Output the [X, Y] coordinate of the center of the cell containing the given text.  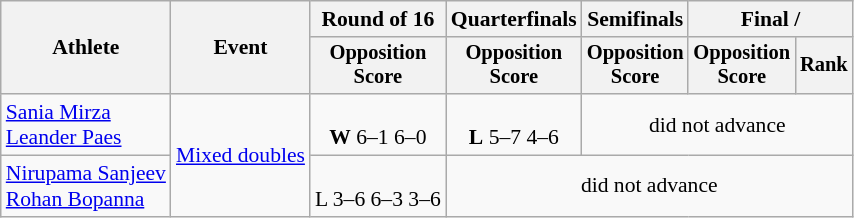
Athlete [86, 48]
Quarterfinals [514, 19]
L 5–7 4–6 [514, 124]
Round of 16 [378, 19]
Semifinals [636, 19]
Nirupama Sanjeev Rohan Bopanna [86, 186]
Mixed doubles [240, 155]
L 3–6 6–3 3–6 [378, 186]
Event [240, 48]
Final / [770, 19]
W 6–1 6–0 [378, 124]
Sania Mirza Leander Paes [86, 124]
Rank [824, 66]
